Determine the (x, y) coordinate at the center of the cell enclosing the given text.  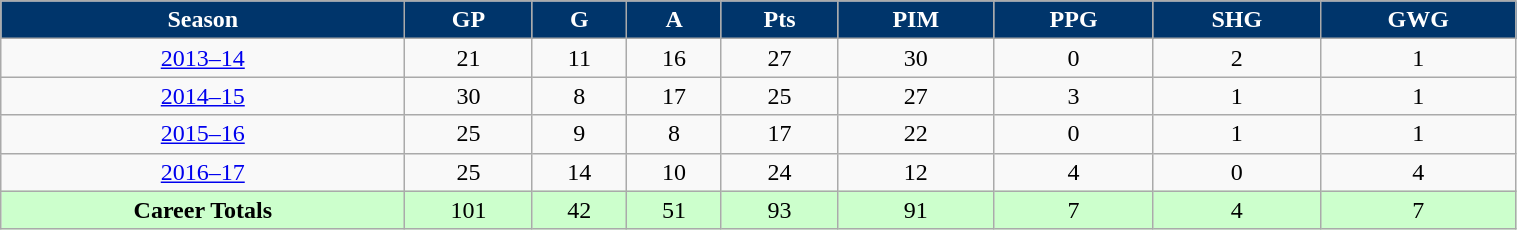
G (580, 20)
42 (580, 210)
12 (916, 172)
Season (203, 20)
GP (468, 20)
3 (1074, 96)
10 (674, 172)
14 (580, 172)
24 (779, 172)
PIM (916, 20)
SHG (1236, 20)
16 (674, 58)
Pts (779, 20)
2 (1236, 58)
101 (468, 210)
21 (468, 58)
2015–16 (203, 134)
93 (779, 210)
2014–15 (203, 96)
GWG (1418, 20)
2013–14 (203, 58)
A (674, 20)
9 (580, 134)
PPG (1074, 20)
51 (674, 210)
22 (916, 134)
2016–17 (203, 172)
Career Totals (203, 210)
91 (916, 210)
11 (580, 58)
